Identify which cell holds the provided text, then report its [x, y] central coordinate. 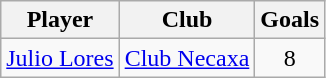
Julio Lores [60, 58]
Player [60, 20]
8 [290, 58]
Club [187, 20]
Goals [290, 20]
Club Necaxa [187, 58]
